Output the (x, y) coordinate of the center of the cell containing the given text.  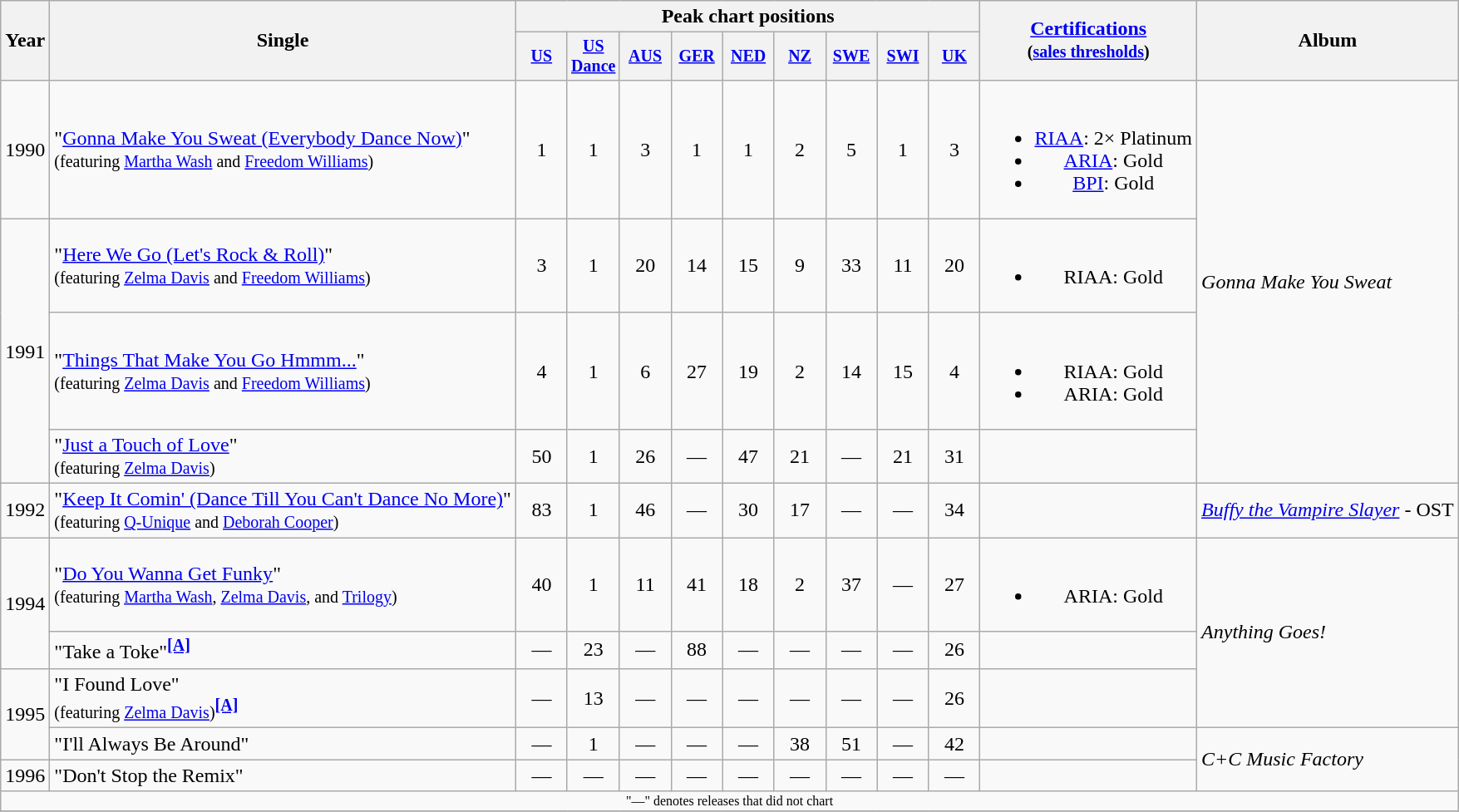
"I'll Always Be Around" (283, 744)
NED (748, 57)
42 (954, 744)
30 (748, 510)
"Keep It Comin' (Dance Till You Can't Dance No More)"(featuring Q-Unique and Deborah Cooper) (283, 510)
33 (851, 266)
"Take a Toke"[A] (283, 650)
Anything Goes! (1328, 633)
Buffy the Vampire Slayer - OST (1328, 510)
RIAA: 2× PlatinumARIA: Gold BPI: Gold (1089, 150)
38 (800, 744)
RIAA: Gold (1089, 266)
"Here We Go (Let's Rock & Roll)"(featuring Zelma Davis and Freedom Williams) (283, 266)
34 (954, 510)
1996 (25, 775)
"Gonna Make You Sweat (Everybody Dance Now)"(featuring Martha Wash and Freedom Williams) (283, 150)
SWE (851, 57)
1995 (25, 714)
1991 (25, 351)
Certifications(sales thresholds) (1089, 41)
1992 (25, 510)
Year (25, 41)
Peak chart positions (748, 17)
"Do You Wanna Get Funky"(featuring Martha Wash, Zelma Davis, and Trilogy) (283, 585)
"—" denotes releases that did not chart (730, 801)
83 (541, 510)
1990 (25, 150)
23 (594, 650)
6 (645, 371)
40 (541, 585)
SWI (903, 57)
1994 (25, 603)
USDance (594, 57)
37 (851, 585)
50 (541, 455)
88 (697, 650)
US (541, 57)
"I Found Love"(featuring Zelma Davis)[A] (283, 698)
5 (851, 150)
17 (800, 510)
"Things That Make You Go Hmmm..."(featuring Zelma Davis and Freedom Williams) (283, 371)
47 (748, 455)
46 (645, 510)
9 (800, 266)
41 (697, 585)
UK (954, 57)
C+C Music Factory (1328, 760)
AUS (645, 57)
Single (283, 41)
18 (748, 585)
19 (748, 371)
Gonna Make You Sweat (1328, 281)
31 (954, 455)
"Just a Touch of Love"(featuring Zelma Davis) (283, 455)
Album (1328, 41)
RIAA: GoldARIA: Gold (1089, 371)
ARIA: Gold (1089, 585)
GER (697, 57)
"Don't Stop the Remix" (283, 775)
13 (594, 698)
NZ (800, 57)
51 (851, 744)
